Provide the (x, y) coordinate of the cell's center where the given text is located.  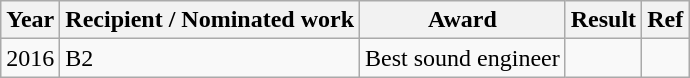
Award (463, 20)
Ref (666, 20)
Result (603, 20)
B2 (210, 58)
Best sound engineer (463, 58)
Year (30, 20)
Recipient / Nominated work (210, 20)
2016 (30, 58)
